From the cell containing the given text, extract its center point as (X, Y) coordinate. 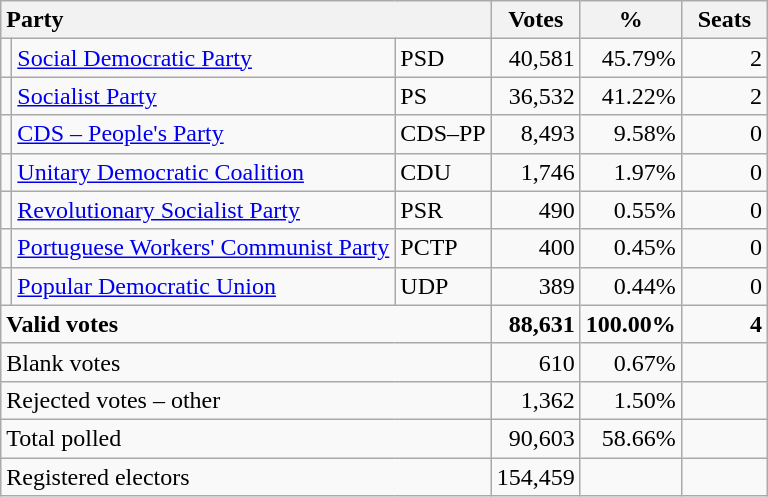
PSR (443, 210)
9.58% (630, 134)
8,493 (536, 134)
1,746 (536, 172)
0.67% (630, 362)
1,362 (536, 400)
Blank votes (246, 362)
40,581 (536, 58)
PS (443, 96)
36,532 (536, 96)
Votes (536, 20)
Rejected votes – other (246, 400)
Valid votes (246, 324)
Registered electors (246, 477)
Unitary Democratic Coalition (204, 172)
41.22% (630, 96)
58.66% (630, 438)
Social Democratic Party (204, 58)
1.50% (630, 400)
PCTP (443, 248)
Seats (724, 20)
45.79% (630, 58)
Total polled (246, 438)
CDS – People's Party (204, 134)
CDU (443, 172)
Popular Democratic Union (204, 286)
88,631 (536, 324)
90,603 (536, 438)
0.45% (630, 248)
100.00% (630, 324)
400 (536, 248)
Revolutionary Socialist Party (204, 210)
Socialist Party (204, 96)
0.44% (630, 286)
610 (536, 362)
Portuguese Workers' Communist Party (204, 248)
CDS–PP (443, 134)
UDP (443, 286)
PSD (443, 58)
0.55% (630, 210)
154,459 (536, 477)
% (630, 20)
1.97% (630, 172)
389 (536, 286)
490 (536, 210)
Party (246, 20)
4 (724, 324)
